From the cell containing the given text, extract its center point as [X, Y] coordinate. 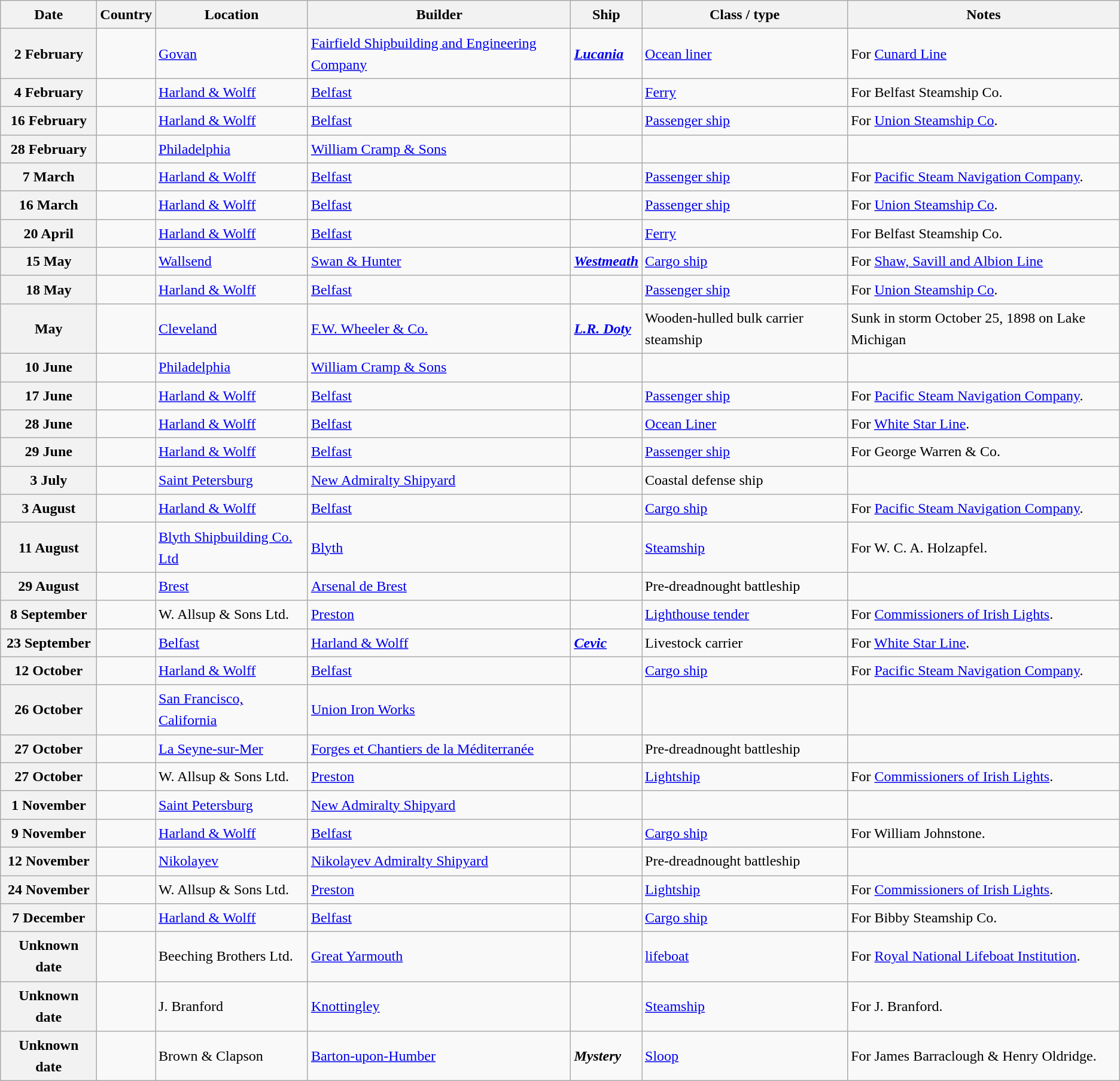
15 May [49, 261]
For George Warren & Co. [984, 453]
Great Yarmouth [439, 956]
For Shaw, Savill and Albion Line [984, 261]
Blyth Shipbuilding Co. Ltd [232, 547]
2 February [49, 54]
Coastal defense ship [745, 480]
For W. C. A. Holzapfel. [984, 547]
16 February [49, 121]
1 November [49, 804]
28 February [49, 148]
Nikolayev [232, 861]
Beeching Brothers Ltd. [232, 956]
For Cunard Line [984, 54]
Class / type [745, 14]
For William Johnstone. [984, 833]
Forges et Chantiers de la Méditerranée [439, 748]
Sunk in storm October 25, 1898 on Lake Michigan [984, 328]
San Francisco, California [232, 710]
26 October [49, 710]
For Bibby Steamship Co. [984, 918]
18 May [49, 290]
11 August [49, 547]
F.W. Wheeler & Co. [439, 328]
Ocean Liner [745, 424]
For J. Branford. [984, 1007]
Date [49, 14]
lifeboat [745, 956]
23 September [49, 643]
Lucania [607, 54]
Livestock carrier [745, 643]
29 August [49, 587]
29 June [49, 453]
10 June [49, 368]
May [49, 328]
Ocean liner [745, 54]
Wooden-hulled bulk carrier steamship [745, 328]
Ship [607, 14]
Govan [232, 54]
Barton-upon-Humber [439, 1056]
3 August [49, 509]
16 March [49, 205]
Arsenal de Brest [439, 587]
9 November [49, 833]
Cleveland [232, 328]
L.R. Doty [607, 328]
28 June [49, 424]
8 September [49, 614]
Lighthouse tender [745, 614]
7 December [49, 918]
Knottingley [439, 1007]
12 October [49, 670]
Union Iron Works [439, 710]
Brest [232, 587]
Notes [984, 14]
12 November [49, 861]
For James Barraclough & Henry Oldridge. [984, 1056]
3 July [49, 480]
4 February [49, 92]
24 November [49, 889]
Westmeath [607, 261]
Cevic [607, 643]
Swan & Hunter [439, 261]
Wallsend [232, 261]
Nikolayev Admiralty Shipyard [439, 861]
20 April [49, 233]
J. Branford [232, 1007]
Fairfield Shipbuilding and Engineering Company [439, 54]
Builder [439, 14]
La Seyne-sur-Mer [232, 748]
Country [126, 14]
Blyth [439, 547]
Mystery [607, 1056]
Sloop [745, 1056]
Location [232, 14]
Brown & Clapson [232, 1056]
7 March [49, 177]
For Royal National Lifeboat Institution. [984, 956]
17 June [49, 396]
